Find where the given text appears and provide that cell's center as (x, y) coordinate. 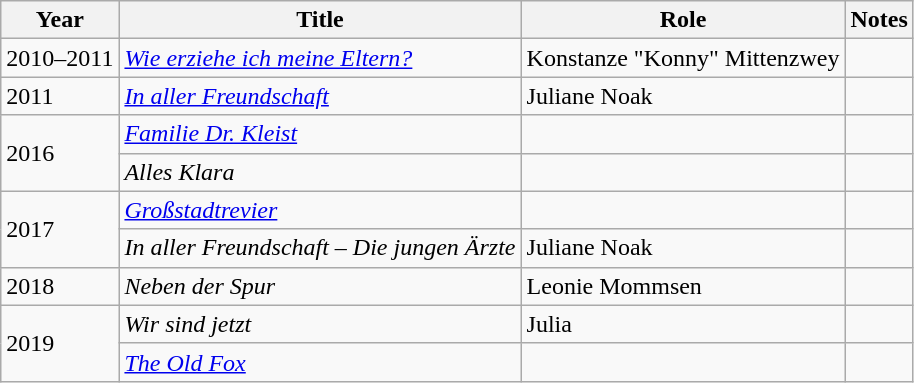
Leonie Mommsen (683, 286)
Role (683, 20)
Notes (879, 20)
Year (60, 20)
2011 (60, 96)
Neben der Spur (320, 286)
2019 (60, 343)
Title (320, 20)
Konstanze "Konny" Mittenzwey (683, 58)
Familie Dr. Kleist (320, 134)
In aller Freundschaft (320, 96)
In aller Freundschaft – Die jungen Ärzte (320, 248)
Wie erziehe ich meine Eltern? (320, 58)
2016 (60, 153)
Julia (683, 324)
Wir sind jetzt (320, 324)
2017 (60, 229)
Großstadtrevier (320, 210)
Alles Klara (320, 172)
2018 (60, 286)
The Old Fox (320, 362)
2010–2011 (60, 58)
